Locate the cell with the specified text and output its [X, Y] center coordinate. 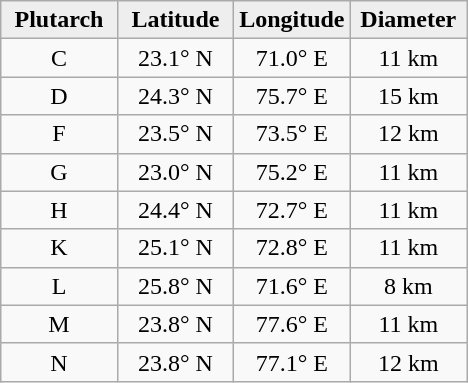
72.7° E [292, 210]
K [59, 248]
25.1° N [175, 248]
G [59, 172]
H [59, 210]
75.7° E [292, 96]
15 km [408, 96]
24.3° N [175, 96]
F [59, 134]
23.0° N [175, 172]
Longitude [292, 20]
Diameter [408, 20]
77.6° E [292, 324]
71.6° E [292, 286]
M [59, 324]
C [59, 58]
23.5° N [175, 134]
72.8° E [292, 248]
L [59, 286]
Plutarch [59, 20]
D [59, 96]
77.1° E [292, 362]
8 km [408, 286]
73.5° E [292, 134]
24.4° N [175, 210]
71.0° E [292, 58]
75.2° E [292, 172]
Latitude [175, 20]
25.8° N [175, 286]
23.1° N [175, 58]
N [59, 362]
